Identify which cell holds the provided text, then report its (x, y) central coordinate. 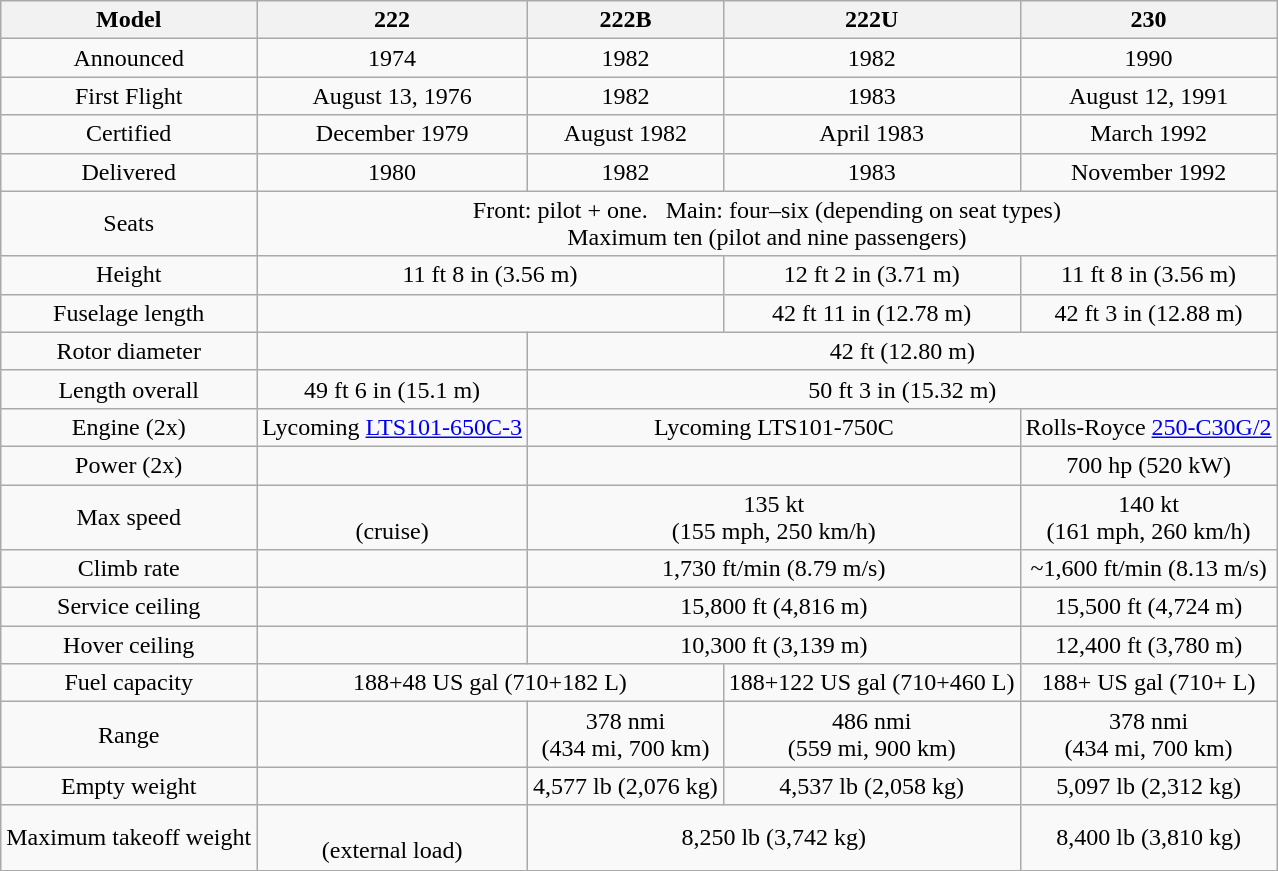
4,577 lb (2,076 kg) (626, 786)
188+122 US gal (710+460 L) (872, 683)
April 1983 (872, 134)
188+48 US gal (710+182 L) (490, 683)
5,097 lb (2,312 kg) (1148, 786)
March 1992 (1148, 134)
8,400 lb (3,810 kg) (1148, 838)
222B (626, 20)
(external load) (392, 838)
~1,600 ft/min (8.13 m/s) (1148, 569)
700 hp (520 kW) (1148, 465)
50 ft 3 in (15.32 m) (903, 389)
Seats (129, 224)
Certified (129, 134)
1980 (392, 172)
49 ft 6 in (15.1 m) (392, 389)
222U (872, 20)
140 kt (161 mph, 260 km/h) (1148, 516)
15,800 ft (4,816 m) (774, 607)
42 ft 11 in (12.78 m) (872, 313)
486 nmi (559 mi, 900 km) (872, 734)
August 1982 (626, 134)
Maximum takeoff weight (129, 838)
1990 (1148, 58)
Hover ceiling (129, 645)
Lycoming LTS101-650C-3 (392, 427)
230 (1148, 20)
8,250 lb (3,742 kg) (774, 838)
Range (129, 734)
Service ceiling (129, 607)
12 ft 2 in (3.71 m) (872, 275)
Lycoming LTS101-750C (774, 427)
Front: pilot + one. Main: four–six (depending on seat types)Maximum ten (pilot and nine passengers) (767, 224)
Empty weight (129, 786)
Delivered (129, 172)
Climb rate (129, 569)
222 (392, 20)
Length overall (129, 389)
August 12, 1991 (1148, 96)
135 kt (155 mph, 250 km/h) (774, 516)
(cruise) (392, 516)
10,300 ft (3,139 m) (774, 645)
August 13, 1976 (392, 96)
Fuel capacity (129, 683)
First Flight (129, 96)
Rotor diameter (129, 351)
Max speed (129, 516)
December 1979 (392, 134)
42 ft 3 in (12.88 m) (1148, 313)
15,500 ft (4,724 m) (1148, 607)
Power (2x) (129, 465)
Model (129, 20)
4,537 lb (2,058 kg) (872, 786)
Announced (129, 58)
Height (129, 275)
November 1992 (1148, 172)
Rolls-Royce 250-C30G/2 (1148, 427)
12,400 ft (3,780 m) (1148, 645)
Engine (2x) (129, 427)
188+ US gal (710+ L) (1148, 683)
42 ft (12.80 m) (903, 351)
Fuselage length (129, 313)
1,730 ft/min (8.79 m/s) (774, 569)
1974 (392, 58)
